Output the (X, Y) coordinate of the center of the cell containing the given text.  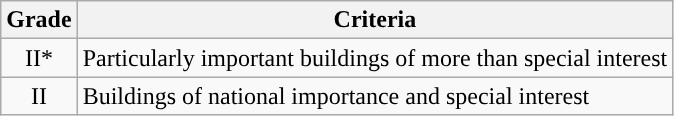
Grade (39, 20)
Buildings of national importance and special interest (375, 96)
Criteria (375, 20)
II* (39, 58)
Particularly important buildings of more than special interest (375, 58)
II (39, 96)
